Provide the [X, Y] coordinate of the cell's center where the given text is located.  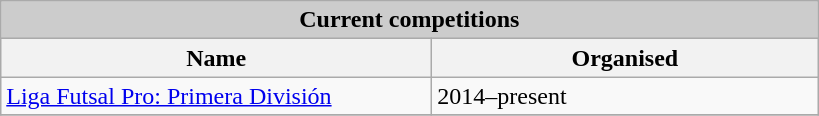
2014–present [625, 96]
Current competitions [410, 20]
Organised [625, 58]
Liga Futsal Pro: Primera División [216, 96]
Name [216, 58]
